Identify which cell holds the provided text, then report its [X, Y] central coordinate. 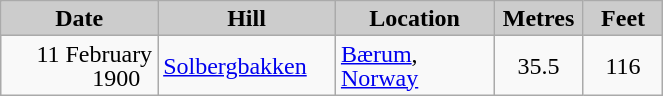
Bærum, Norway [414, 66]
Solbergbakken [247, 66]
Location [414, 18]
Date [80, 18]
116 [623, 66]
11 February 1900 [80, 66]
Hill [247, 18]
35.5 [539, 66]
Feet [623, 18]
Metres [539, 18]
